Output the (X, Y) coordinate of the center of the cell containing the given text.  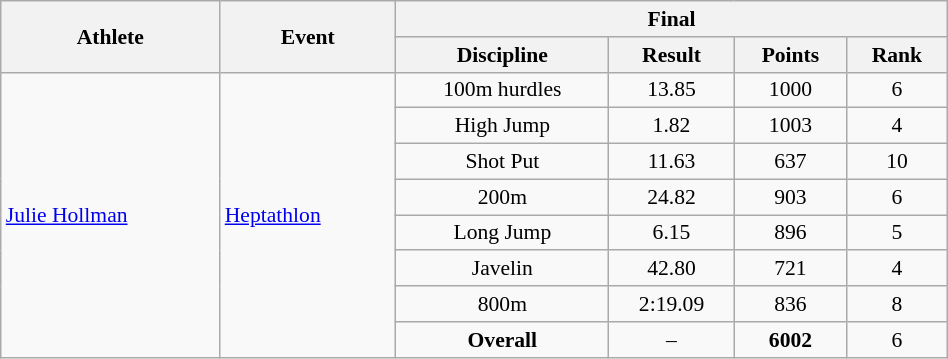
637 (790, 162)
800m (502, 304)
Discipline (502, 55)
896 (790, 233)
2:19.09 (672, 304)
6.15 (672, 233)
903 (790, 197)
Rank (898, 55)
1000 (790, 90)
1003 (790, 126)
Shot Put (502, 162)
42.80 (672, 269)
Javelin (502, 269)
Result (672, 55)
24.82 (672, 197)
Julie Hollman (110, 214)
8 (898, 304)
Long Jump (502, 233)
100m hurdles (502, 90)
Final (672, 19)
Event (308, 36)
721 (790, 269)
Heptathlon (308, 214)
6002 (790, 340)
10 (898, 162)
Points (790, 55)
13.85 (672, 90)
High Jump (502, 126)
200m (502, 197)
5 (898, 233)
1.82 (672, 126)
Athlete (110, 36)
11.63 (672, 162)
Overall (502, 340)
836 (790, 304)
– (672, 340)
